For the text-containing cell, return its midpoint in [X, Y] coordinate format. 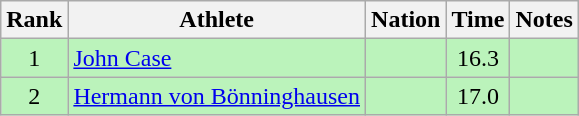
Rank [34, 20]
Notes [544, 20]
16.3 [478, 58]
Hermann von Bönninghausen [217, 96]
Athlete [217, 20]
2 [34, 96]
1 [34, 58]
John Case [217, 58]
Time [478, 20]
17.0 [478, 96]
Nation [406, 20]
